Output the [X, Y] coordinate of the center of the cell containing the given text.  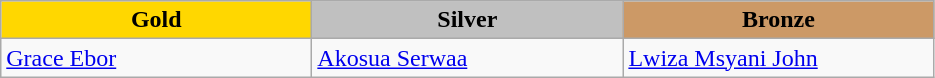
Gold [156, 20]
Akosua Serwaa [468, 58]
Grace Ebor [156, 58]
Lwiza Msyani John [778, 58]
Bronze [778, 20]
Silver [468, 20]
